From the cell containing the given text, extract its center point as [x, y] coordinate. 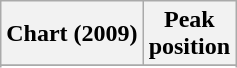
Chart (2009) [72, 34]
Peakposition [189, 34]
